Find where the given text appears and provide that cell's center as (x, y) coordinate. 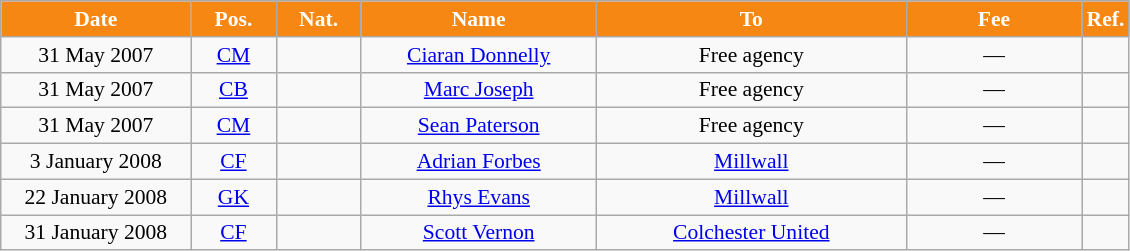
3 January 2008 (96, 162)
Adrian Forbes (478, 162)
Marc Joseph (478, 90)
Nat. (318, 19)
Fee (994, 19)
CB (234, 90)
To (751, 19)
Scott Vernon (478, 233)
31 January 2008 (96, 233)
22 January 2008 (96, 197)
Name (478, 19)
Ciaran Donnelly (478, 55)
GK (234, 197)
Sean Paterson (478, 126)
Pos. (234, 19)
Date (96, 19)
Ref. (1106, 19)
Rhys Evans (478, 197)
Colchester United (751, 233)
